From the cell containing the given text, extract its center point as [X, Y] coordinate. 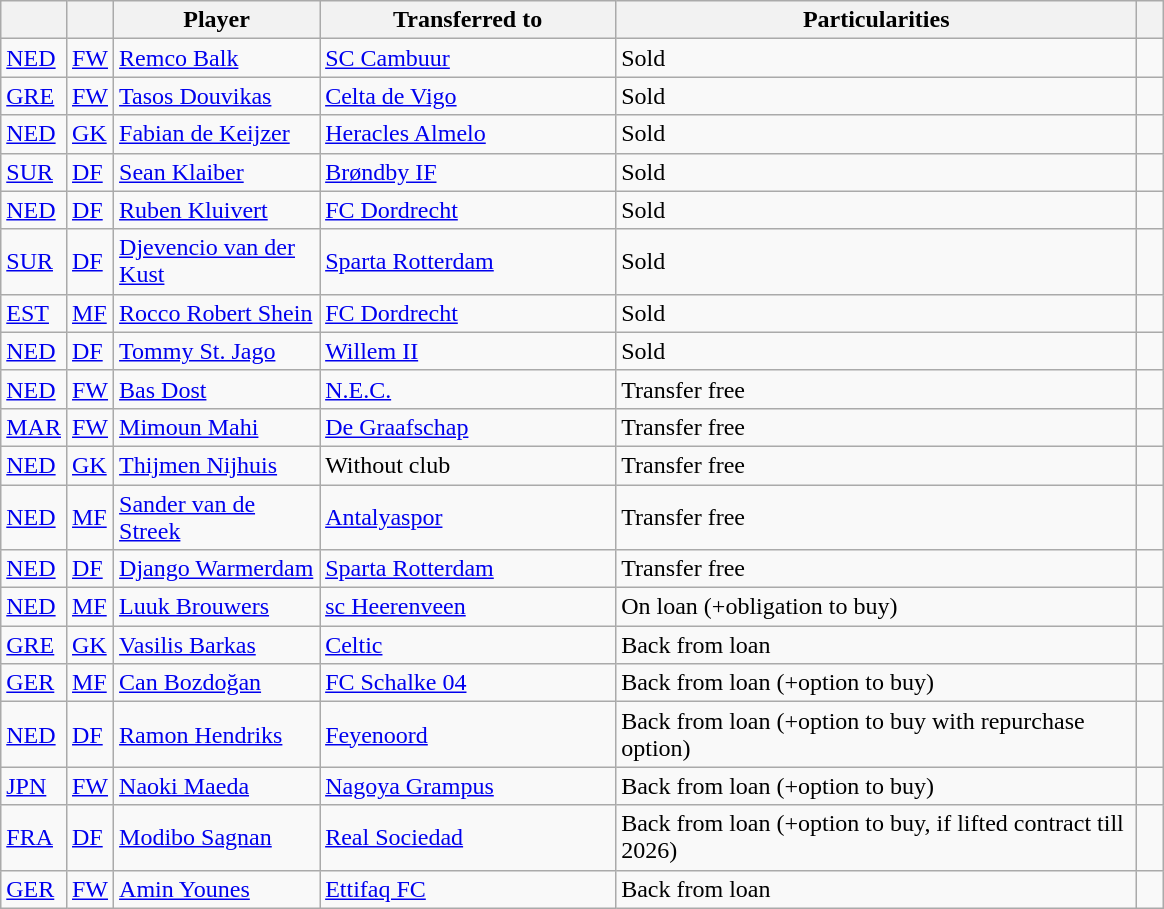
SC Cambuur [468, 58]
On loan (+obligation to buy) [876, 607]
sc Heerenveen [468, 607]
Bas Dost [217, 389]
EST [34, 313]
Mimoun Mahi [217, 427]
Willem II [468, 351]
Django Warmerdam [217, 569]
Celtic [468, 645]
Without club [468, 465]
Antalyaspor [468, 516]
JPN [34, 786]
Ettifaq FC [468, 889]
Brøndby IF [468, 172]
Ramon Hendriks [217, 734]
Luuk Brouwers [217, 607]
Naoki Maeda [217, 786]
MAR [34, 427]
Heracles Almelo [468, 134]
Modibo Sagnan [217, 838]
Can Bozdoğan [217, 683]
N.E.C. [468, 389]
Tommy St. Jago [217, 351]
Player [217, 20]
Rocco Robert Shein [217, 313]
Sean Klaiber [217, 172]
Particularities [876, 20]
Remco Balk [217, 58]
Tasos Douvikas [217, 96]
Nagoya Grampus [468, 786]
Fabian de Keijzer [217, 134]
Back from loan (+option to buy, if lifted contract till 2026) [876, 838]
Real Sociedad [468, 838]
Djevencio van der Kust [217, 262]
Feyenoord [468, 734]
FRA [34, 838]
FC Schalke 04 [468, 683]
Sander van de Streek [217, 516]
Back from loan (+option to buy with repurchase option) [876, 734]
Ruben Kluivert [217, 210]
Celta de Vigo [468, 96]
De Graafschap [468, 427]
Transferred to [468, 20]
Thijmen Nijhuis [217, 465]
Vasilis Barkas [217, 645]
Amin Younes [217, 889]
